Detect which cell encompasses the target text, then output its (X, Y) center coordinate. 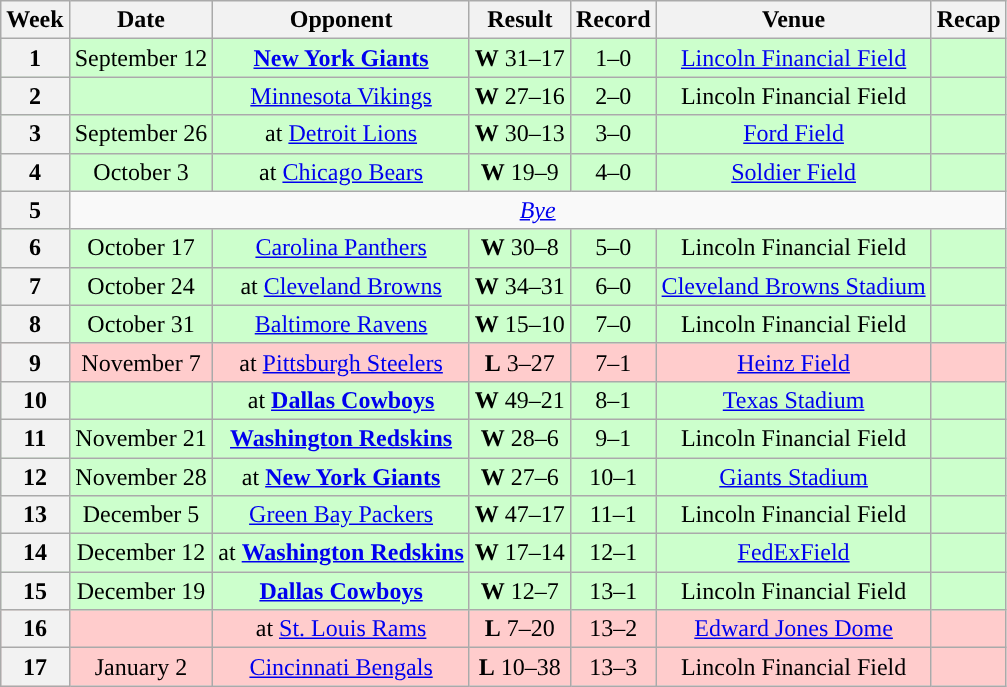
Recap (968, 20)
December 12 (141, 553)
W 30–8 (520, 248)
Record (613, 20)
W 19–9 (520, 172)
New York Giants (341, 58)
at Pittsburgh Steelers (341, 362)
2–0 (613, 96)
Green Bay Packers (341, 515)
12–1 (613, 553)
October 24 (141, 286)
L 7–20 (520, 629)
3–0 (613, 134)
8–1 (613, 400)
October 3 (141, 172)
Giants Stadium (794, 477)
6 (35, 248)
Soldier Field (794, 172)
W 27–6 (520, 477)
Minnesota Vikings (341, 96)
1–0 (613, 58)
14 (35, 553)
W 30–13 (520, 134)
at Dallas Cowboys (341, 400)
7 (35, 286)
at Cleveland Browns (341, 286)
December 19 (141, 591)
7–0 (613, 324)
16 (35, 629)
W 49–21 (520, 400)
at St. Louis Rams (341, 629)
FedExField (794, 553)
4 (35, 172)
October 31 (141, 324)
L 3–27 (520, 362)
Bye (538, 210)
W 31–17 (520, 58)
November 21 (141, 438)
W 34–31 (520, 286)
W 28–6 (520, 438)
12 (35, 477)
W 12–7 (520, 591)
11–1 (613, 515)
4–0 (613, 172)
7–1 (613, 362)
W 47–17 (520, 515)
September 12 (141, 58)
2 (35, 96)
13 (35, 515)
9–1 (613, 438)
Date (141, 20)
Cincinnati Bengals (341, 667)
17 (35, 667)
November 7 (141, 362)
Washington Redskins (341, 438)
Baltimore Ravens (341, 324)
Heinz Field (794, 362)
Opponent (341, 20)
at Detroit Lions (341, 134)
3 (35, 134)
10–1 (613, 477)
Texas Stadium (794, 400)
Result (520, 20)
Week (35, 20)
13–3 (613, 667)
December 5 (141, 515)
6–0 (613, 286)
W 15–10 (520, 324)
January 2 (141, 667)
Venue (794, 20)
September 26 (141, 134)
at New York Giants (341, 477)
13–2 (613, 629)
Carolina Panthers (341, 248)
Dallas Cowboys (341, 591)
at Chicago Bears (341, 172)
5 (35, 210)
W 17–14 (520, 553)
November 28 (141, 477)
8 (35, 324)
15 (35, 591)
11 (35, 438)
10 (35, 400)
W 27–16 (520, 96)
at Washington Redskins (341, 553)
October 17 (141, 248)
Edward Jones Dome (794, 629)
13–1 (613, 591)
1 (35, 58)
9 (35, 362)
Ford Field (794, 134)
Cleveland Browns Stadium (794, 286)
5–0 (613, 248)
L 10–38 (520, 667)
